Identify which cell holds the provided text, then report its (x, y) central coordinate. 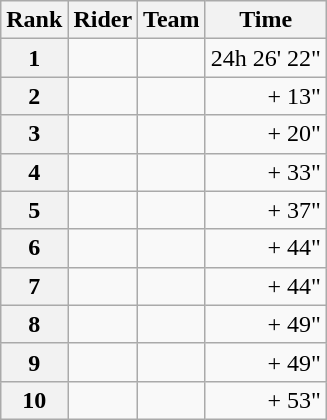
+ 53" (266, 400)
5 (34, 210)
3 (34, 134)
7 (34, 286)
10 (34, 400)
+ 37" (266, 210)
Rank (34, 20)
2 (34, 96)
+ 33" (266, 172)
Time (266, 20)
8 (34, 324)
24h 26' 22" (266, 58)
Team (172, 20)
+ 20" (266, 134)
Rider (103, 20)
9 (34, 362)
4 (34, 172)
1 (34, 58)
6 (34, 248)
+ 13" (266, 96)
